From the cell containing the given text, extract its center point as (X, Y) coordinate. 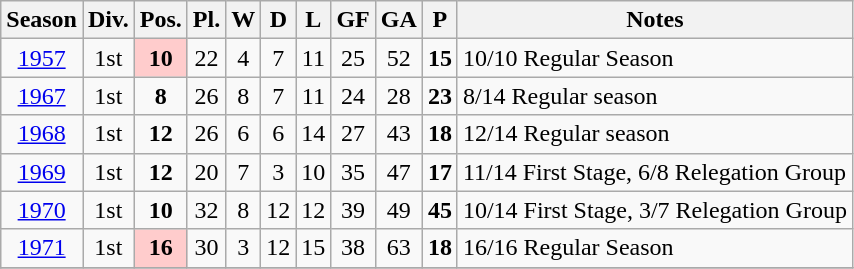
43 (398, 134)
10/10 Regular Season (654, 58)
25 (353, 58)
63 (398, 248)
24 (353, 96)
17 (440, 172)
Notes (654, 20)
16 (160, 248)
30 (206, 248)
1968 (42, 134)
16/16 Regular Season (654, 248)
GF (353, 20)
8/14 Regular season (654, 96)
P (440, 20)
D (278, 20)
1970 (42, 210)
47 (398, 172)
14 (314, 134)
Pos. (160, 20)
1969 (42, 172)
L (314, 20)
Season (42, 20)
35 (353, 172)
49 (398, 210)
12/14 Regular season (654, 134)
23 (440, 96)
Pl. (206, 20)
1967 (42, 96)
W (244, 20)
10/14 First Stage, 3/7 Relegation Group (654, 210)
4 (244, 58)
22 (206, 58)
GA (398, 20)
1971 (42, 248)
45 (440, 210)
27 (353, 134)
Div. (108, 20)
32 (206, 210)
11/14 First Stage, 6/8 Relegation Group (654, 172)
28 (398, 96)
52 (398, 58)
1957 (42, 58)
38 (353, 248)
39 (353, 210)
20 (206, 172)
